Determine the (X, Y) coordinate at the center of the cell enclosing the given text.  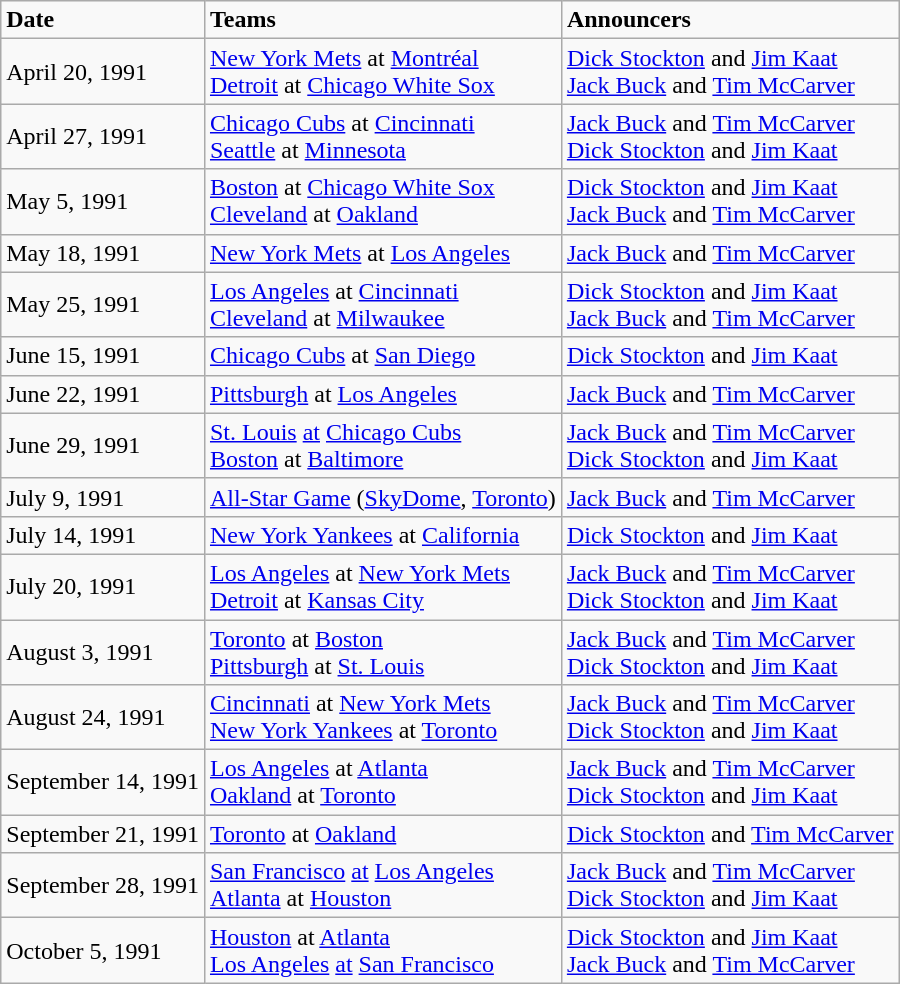
July 20, 1991 (103, 586)
New York Yankees at California (382, 535)
April 20, 1991 (103, 72)
New York Mets at MontréalDetroit at Chicago White Sox (382, 72)
Los Angeles at AtlantaOakland at Toronto (382, 782)
May 5, 1991 (103, 202)
Toronto at BostonPittsburgh at St. Louis (382, 652)
September 21, 1991 (103, 834)
Los Angeles at New York MetsDetroit at Kansas City (382, 586)
Pittsburgh at Los Angeles (382, 394)
May 25, 1991 (103, 304)
Boston at Chicago White SoxCleveland at Oakland (382, 202)
September 14, 1991 (103, 782)
October 5, 1991 (103, 950)
All-Star Game (SkyDome, Toronto) (382, 497)
Dick Stockton and Tim McCarver (730, 834)
Cincinnati at New York MetsNew York Yankees at Toronto (382, 718)
April 27, 1991 (103, 136)
Toronto at Oakland (382, 834)
September 28, 1991 (103, 886)
San Francisco at Los AngelesAtlanta at Houston (382, 886)
June 22, 1991 (103, 394)
Los Angeles at CincinnatiCleveland at Milwaukee (382, 304)
Announcers (730, 20)
Chicago Cubs at San Diego (382, 356)
St. Louis at Chicago CubsBoston at Baltimore (382, 446)
June 29, 1991 (103, 446)
Date (103, 20)
Teams (382, 20)
New York Mets at Los Angeles (382, 253)
June 15, 1991 (103, 356)
Chicago Cubs at CincinnatiSeattle at Minnesota (382, 136)
August 24, 1991 (103, 718)
July 9, 1991 (103, 497)
August 3, 1991 (103, 652)
July 14, 1991 (103, 535)
May 18, 1991 (103, 253)
Houston at AtlantaLos Angeles at San Francisco (382, 950)
